For the text-containing cell, return its midpoint in (x, y) coordinate format. 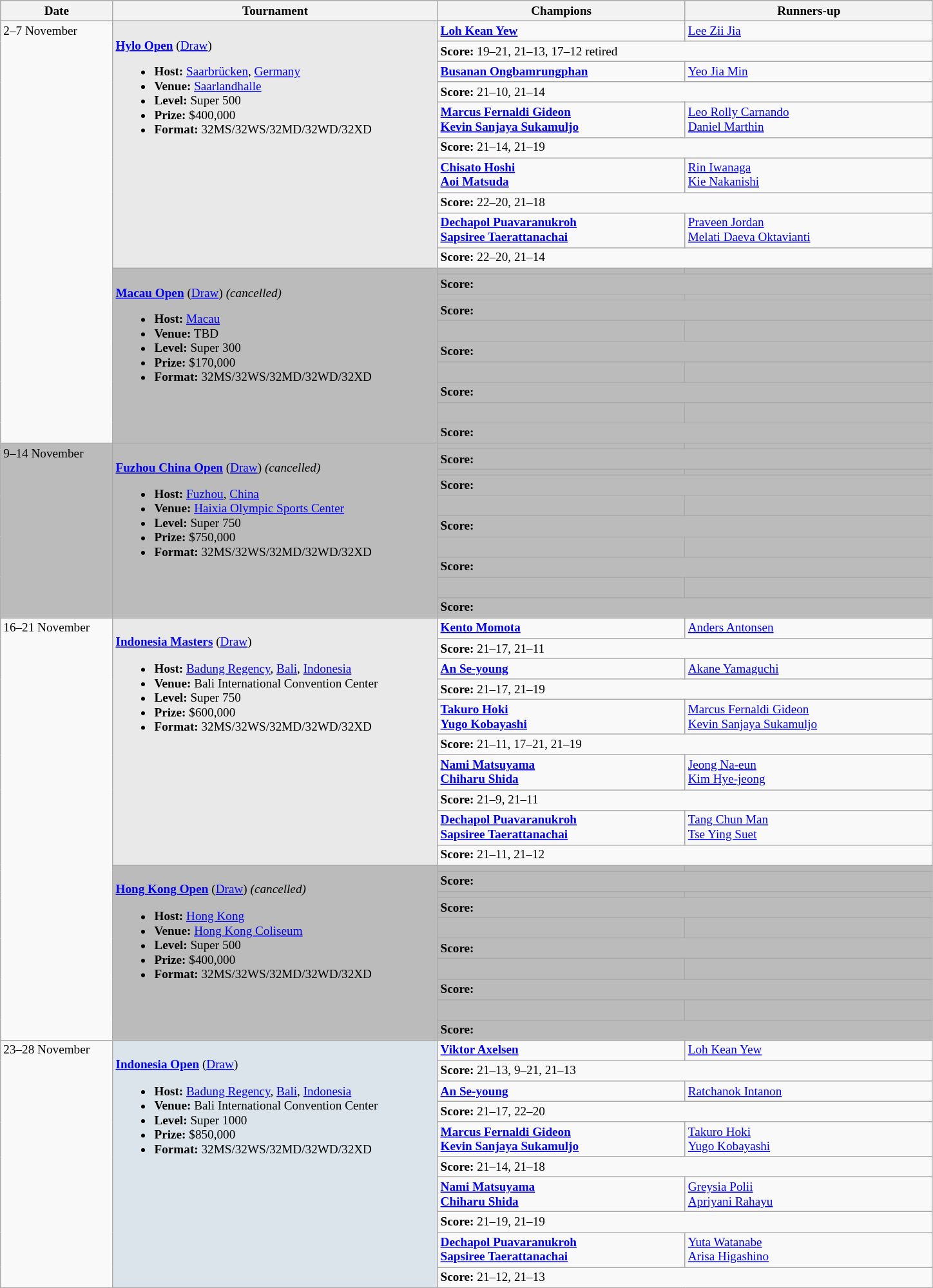
Score: 21–17, 21–11 (685, 649)
Chisato Hoshi Aoi Matsuda (561, 175)
Rin Iwanaga Kie Nakanishi (809, 175)
Score: 21–11, 21–12 (685, 855)
16–21 November (57, 829)
Tang Chun Man Tse Ying Suet (809, 827)
Runners-up (809, 11)
Busanan Ongbamrungphan (561, 72)
Lee Zii Jia (809, 31)
Greysia Polii Apriyani Rahayu (809, 1195)
Date (57, 11)
Score: 21–14, 21–18 (685, 1167)
Tournament (275, 11)
Score: 22–20, 21–18 (685, 203)
23–28 November (57, 1164)
Jeong Na-eun Kim Hye-jeong (809, 772)
Akane Yamaguchi (809, 669)
Score: 19–21, 21–13, 17–12 retired (685, 52)
Score: 21–12, 21–13 (685, 1277)
Hong Kong Open (Draw) (cancelled)Host: Hong KongVenue: Hong Kong ColiseumLevel: Super 500Prize: $400,000Format: 32MS/32WS/32MD/32WD/32XD (275, 952)
Ratchanok Intanon (809, 1091)
Praveen Jordan Melati Daeva Oktavianti (809, 230)
Hylo Open (Draw)Host: Saarbrücken, GermanyVenue: SaarlandhalleLevel: Super 500Prize: $400,000Format: 32MS/32WS/32MD/32WD/32XD (275, 144)
2–7 November (57, 232)
9–14 November (57, 531)
Score: 21–10, 21–14 (685, 92)
Leo Rolly Carnando Daniel Marthin (809, 120)
Score: 21–17, 21–19 (685, 689)
Viktor Axelsen (561, 1050)
Score: 21–11, 17–21, 21–19 (685, 745)
Score: 21–19, 21–19 (685, 1222)
Score: 21–14, 21–19 (685, 148)
Yuta Watanabe Arisa Higashino (809, 1249)
Score: 21–9, 21–11 (685, 800)
Anders Antonsen (809, 628)
Score: 21–13, 9–21, 21–13 (685, 1071)
Score: 22–20, 21–14 (685, 258)
Macau Open (Draw) (cancelled)Host: MacauVenue: TBDLevel: Super 300Prize: $170,000Format: 32MS/32WS/32MD/32WD/32XD (275, 356)
Score: 21–17, 22–20 (685, 1111)
Yeo Jia Min (809, 72)
Champions (561, 11)
Kento Momota (561, 628)
